Find where the given text appears and provide that cell's center as [X, Y] coordinate. 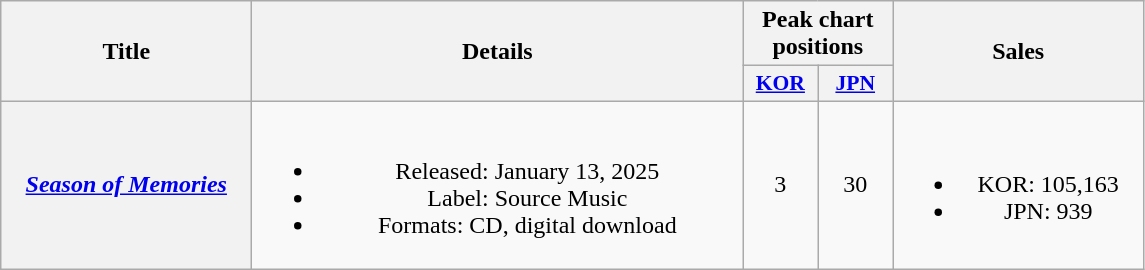
Title [126, 52]
KOR: 105,163JPN: 939 [1018, 184]
30 [856, 184]
JPN [856, 84]
Season of Memories [126, 184]
Details [498, 52]
Sales [1018, 52]
3 [780, 184]
Released: January 13, 2025Label: Source MusicFormats: CD, digital download [498, 184]
KOR [780, 84]
Peak chart positions [818, 34]
